Scan for the cell matching the given text and deliver its [X, Y] coordinate at center. 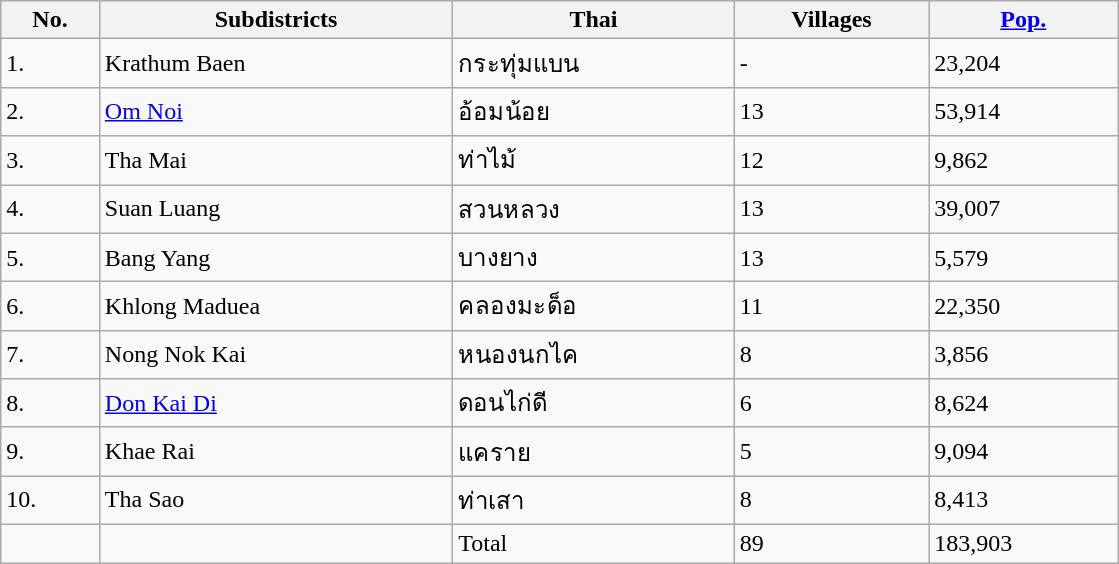
No. [50, 20]
1. [50, 64]
สวนหลวง [594, 208]
183,903 [1024, 543]
Khae Rai [276, 452]
2. [50, 112]
Om Noi [276, 112]
กระทุ่มแบน [594, 64]
ท่าเสา [594, 500]
Bang Yang [276, 258]
- [831, 64]
Tha Sao [276, 500]
3. [50, 160]
3,856 [1024, 354]
บางยาง [594, 258]
6. [50, 306]
Tha Mai [276, 160]
แคราย [594, 452]
10. [50, 500]
11 [831, 306]
4. [50, 208]
หนองนกไค [594, 354]
Suan Luang [276, 208]
Nong Nok Kai [276, 354]
Khlong Maduea [276, 306]
Subdistricts [276, 20]
5,579 [1024, 258]
9,094 [1024, 452]
5 [831, 452]
12 [831, 160]
ท่าไม้ [594, 160]
8. [50, 404]
Total [594, 543]
Pop. [1024, 20]
อ้อมน้อย [594, 112]
22,350 [1024, 306]
23,204 [1024, 64]
Krathum Baen [276, 64]
คลองมะด็อ [594, 306]
Don Kai Di [276, 404]
5. [50, 258]
6 [831, 404]
8,624 [1024, 404]
9,862 [1024, 160]
8,413 [1024, 500]
ดอนไก่ดี [594, 404]
39,007 [1024, 208]
89 [831, 543]
53,914 [1024, 112]
Thai [594, 20]
9. [50, 452]
Villages [831, 20]
7. [50, 354]
